Scan for the cell matching the given text and deliver its [x, y] coordinate at center. 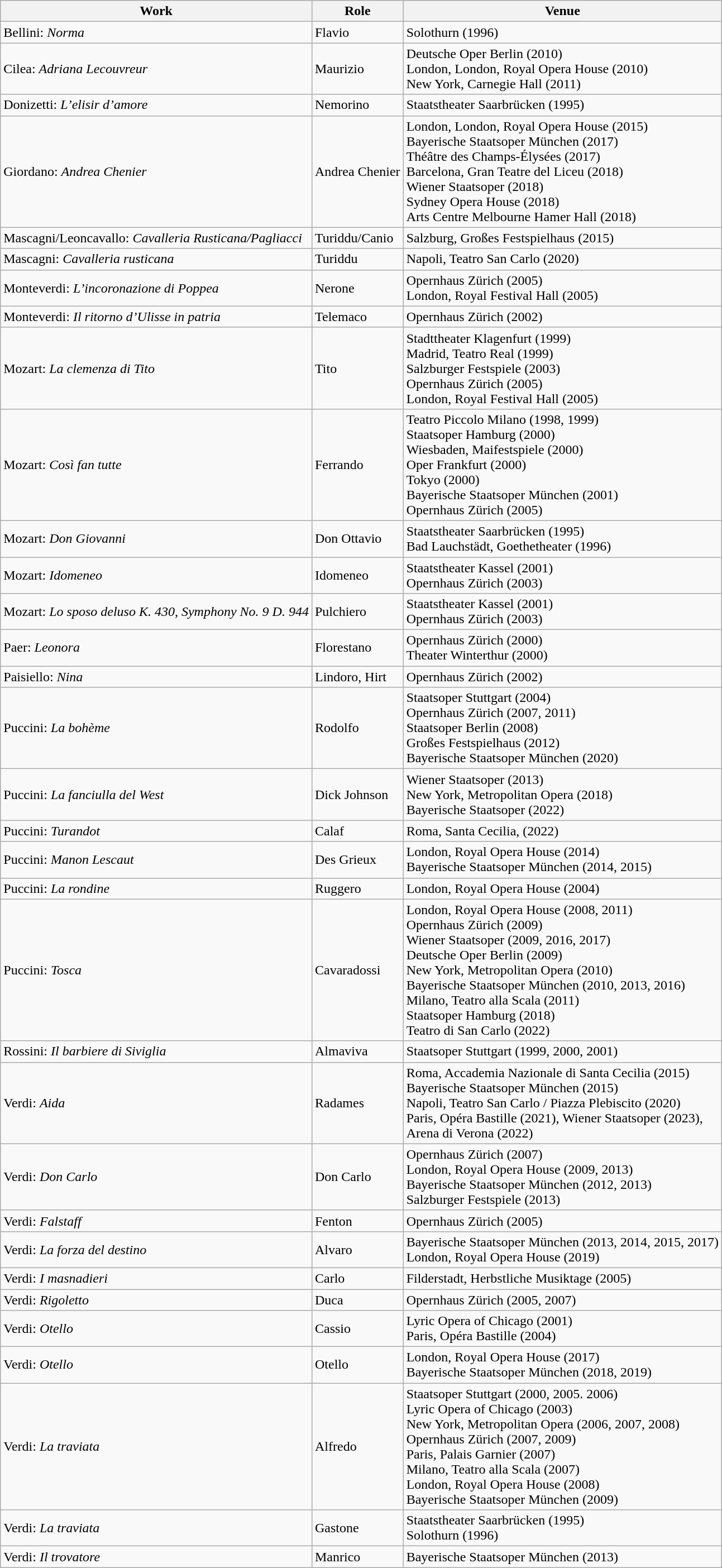
Florestano [357, 648]
Fenton [357, 1221]
Staatstheater Saarbrücken (1995) Solothurn (1996) [562, 1528]
Salzburg, Großes Festspielhaus (2015) [562, 238]
Don Ottavio [357, 538]
Staatstheater Saarbrücken (1995) [562, 105]
Alfredo [357, 1446]
Verdi: Il trovatore [156, 1557]
Puccini: La bohème [156, 728]
Verdi: Aida [156, 1103]
Idomeneo [357, 575]
Otello [357, 1365]
Stadttheater Klagenfurt (1999) Madrid, Teatro Real (1999) Salzburger Festspiele (2003) Opernhaus Zürich (2005) London, Royal Festival Hall (2005) [562, 368]
Manrico [357, 1557]
Mascagni/Leoncavallo: Cavalleria Rusticana/Pagliacci [156, 238]
Cilea: Adriana Lecouvreur [156, 69]
Maurizio [357, 69]
Tito [357, 368]
Napoli, Teatro San Carlo (2020) [562, 259]
Nerone [357, 288]
Calaf [357, 831]
Des Grieux [357, 860]
Bayerische Staatsoper München (2013, 2014, 2015, 2017) London, Royal Opera House (2019) [562, 1250]
Verdi: Rigoletto [156, 1299]
Dick Johnson [357, 795]
Staatstheater Saarbrücken (1995) Bad Lauchstädt, Goethetheater (1996) [562, 538]
Donizetti: L’elisir d’amore [156, 105]
Puccini: La rondine [156, 888]
Puccini: Manon Lescaut [156, 860]
London, Royal Opera House (2004) [562, 888]
Mozart: Così fan tutte [156, 465]
Opernhaus Zürich (2005, 2007) [562, 1299]
Bellini: Norma [156, 32]
Verdi: I masnadieri [156, 1278]
Mozart: La clemenza di Tito [156, 368]
Mozart: Don Giovanni [156, 538]
Staatsoper Stuttgart (1999, 2000, 2001) [562, 1051]
Turiddu [357, 259]
Ruggero [357, 888]
Don Carlo [357, 1177]
London, Royal Opera House (2014) Bayerische Staatsoper München (2014, 2015) [562, 860]
London, Royal Opera House (2017) Bayerische Staatsoper München (2018, 2019) [562, 1365]
Filderstadt, Herbstliche Musiktage (2005) [562, 1278]
Monteverdi: Il ritorno d’Ulisse in patria [156, 317]
Giordano: Andrea Chenier [156, 171]
Role [357, 11]
Deutsche Oper Berlin (2010) London, London, Royal Opera House (2010) New York, Carnegie Hall (2011) [562, 69]
Almaviva [357, 1051]
Lyric Opera of Chicago (2001) Paris, Opéra Bastille (2004) [562, 1329]
Puccini: Tosca [156, 970]
Cassio [357, 1329]
Ferrando [357, 465]
Monteverdi: L’incoronazione di Poppea [156, 288]
Radames [357, 1103]
Carlo [357, 1278]
Paer: Leonora [156, 648]
Mozart: Lo sposo deluso K. 430, Symphony No. 9 D. 944 [156, 612]
Verdi: La forza del destino [156, 1250]
Alvaro [357, 1250]
Rossini: Il barbiere di Siviglia [156, 1051]
Mascagni: Cavalleria rusticana [156, 259]
Telemaco [357, 317]
Opernhaus Zürich (2007) London, Royal Opera House (2009, 2013) Bayerische Staatsoper München (2012, 2013) Salzburger Festspiele (2013) [562, 1177]
Staatsoper Stuttgart (2004) Opernhaus Zürich (2007, 2011) Staatsoper Berlin (2008) Großes Festspielhaus (2012) Bayerische Staatsoper München (2020) [562, 728]
Gastone [357, 1528]
Venue [562, 11]
Rodolfo [357, 728]
Cavaradossi [357, 970]
Bayerische Staatsoper München (2013) [562, 1557]
Paisiello: Nina [156, 677]
Pulchiero [357, 612]
Nemorino [357, 105]
Andrea Chenier [357, 171]
Wiener Staatsoper (2013) New York, Metropolitan Opera (2018)Bayerische Staatsoper (2022) [562, 795]
Opernhaus Zürich (2005) [562, 1221]
Duca [357, 1299]
Lindoro, Hirt [357, 677]
Opernhaus Zürich (2005) London, Royal Festival Hall (2005) [562, 288]
Roma, Santa Cecilia, (2022) [562, 831]
Turiddu/Canio [357, 238]
Solothurn (1996) [562, 32]
Verdi: Falstaff [156, 1221]
Opernhaus Zürich (2000) Theater Winterthur (2000) [562, 648]
Work [156, 11]
Flavio [357, 32]
Mozart: Idomeneo [156, 575]
Puccini: Turandot [156, 831]
Verdi: Don Carlo [156, 1177]
Puccini: La fanciulla del West [156, 795]
